Provide the (X, Y) coordinate of the cell's center where the given text is located.  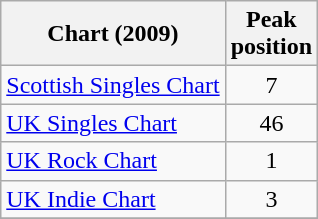
UK Indie Chart (113, 199)
1 (271, 161)
Peakposition (271, 34)
Chart (2009) (113, 34)
46 (271, 123)
UK Rock Chart (113, 161)
UK Singles Chart (113, 123)
3 (271, 199)
Scottish Singles Chart (113, 85)
7 (271, 85)
